Return [X, Y] of the center of cell containing provided text 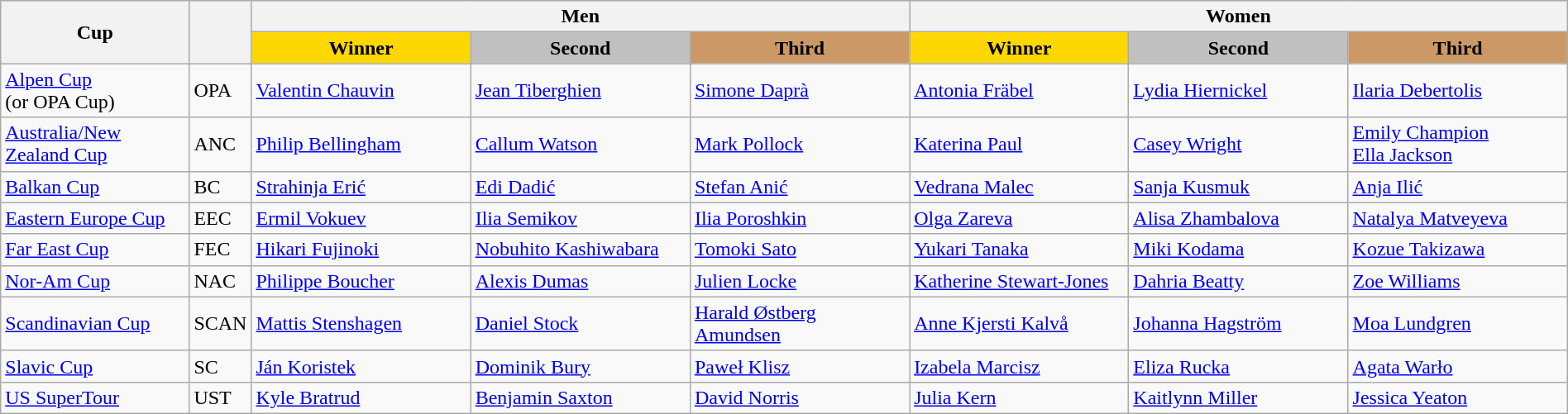
Hikari Fujinoki [361, 250]
Kozue Takizawa [1457, 250]
Julien Locke [799, 281]
Antonia Fräbel [1019, 91]
Edi Dadić [581, 187]
Nor-Am Cup [95, 281]
David Norris [799, 397]
Valentin Chauvin [361, 91]
Balkan Cup [95, 187]
Far East Cup [95, 250]
Scandinavian Cup [95, 324]
Philippe Boucher [361, 281]
Daniel Stock [581, 324]
Alpen Cup(or OPA Cup) [95, 91]
NAC [220, 281]
Mark Pollock [799, 144]
Kaitlynn Miller [1239, 397]
Men [581, 17]
UST [220, 397]
Slavic Cup [95, 366]
SC [220, 366]
Australia/New Zealand Cup [95, 144]
Alisa Zhambalova [1239, 218]
OPA [220, 91]
Sanja Kusmuk [1239, 187]
Katerina Paul [1019, 144]
Olga Zareva [1019, 218]
Eliza Rucka [1239, 366]
Ermil Vokuev [361, 218]
Katherine Stewart-Jones [1019, 281]
Women [1239, 17]
Ján Koristek [361, 366]
Vedrana Malec [1019, 187]
Emily Champion Ella Jackson [1457, 144]
Anja Ilić [1457, 187]
Ilia Semikov [581, 218]
Paweł Klisz [799, 366]
Jessica Yeaton [1457, 397]
Izabela Marcisz [1019, 366]
Benjamin Saxton [581, 397]
SCAN [220, 324]
Strahinja Erić [361, 187]
Nobuhito Kashiwabara [581, 250]
Cup [95, 32]
Philip Bellingham [361, 144]
Casey Wright [1239, 144]
Ilia Poroshkin [799, 218]
BC [220, 187]
Kyle Bratrud [361, 397]
Ilaria Debertolis [1457, 91]
FEC [220, 250]
Natalya Matveyeva [1457, 218]
Mattis Stenshagen [361, 324]
Moa Lundgren [1457, 324]
Lydia Hiernickel [1239, 91]
Jean Tiberghien [581, 91]
Anne Kjersti Kalvå [1019, 324]
Dominik Bury [581, 366]
ANC [220, 144]
EEC [220, 218]
Stefan Anić [799, 187]
Miki Kodama [1239, 250]
Alexis Dumas [581, 281]
Zoe Williams [1457, 281]
Tomoki Sato [799, 250]
Eastern Europe Cup [95, 218]
Dahria Beatty [1239, 281]
US SuperTour [95, 397]
Johanna Hagström [1239, 324]
Agata Warło [1457, 366]
Harald Østberg Amundsen [799, 324]
Callum Watson [581, 144]
Simone Daprà [799, 91]
Julia Kern [1019, 397]
Yukari Tanaka [1019, 250]
